Return the [X, Y] coordinate for the center point of the cell that contains the specified text.  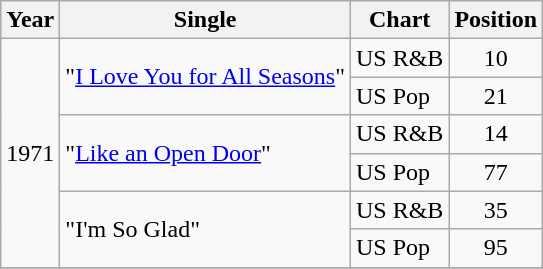
Chart [399, 20]
21 [496, 96]
10 [496, 58]
Single [206, 20]
95 [496, 248]
"I Love You for All Seasons" [206, 77]
35 [496, 210]
"Like an Open Door" [206, 153]
Position [496, 20]
"I'm So Glad" [206, 229]
77 [496, 172]
1971 [30, 153]
14 [496, 134]
Year [30, 20]
